Extract the (X, Y) coordinate from the center of the cell holding the provided text.  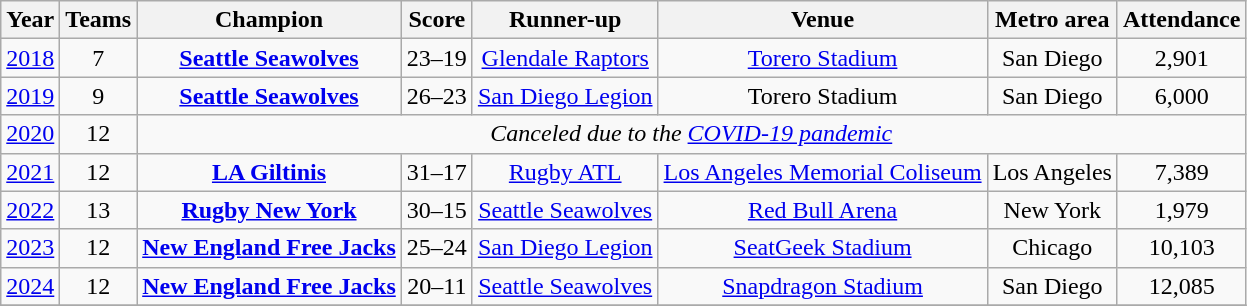
Los Angeles (1052, 172)
30–15 (436, 210)
Venue (822, 20)
Red Bull Arena (822, 210)
New York (1052, 210)
12,085 (1181, 286)
Teams (98, 20)
Attendance (1181, 20)
2020 (30, 134)
LA Giltinis (270, 172)
7,389 (1181, 172)
Canceled due to the COVID-19 pandemic (692, 134)
Rugby ATL (565, 172)
7 (98, 58)
2022 (30, 210)
Metro area (1052, 20)
Los Angeles Memorial Coliseum (822, 172)
1,979 (1181, 210)
20–11 (436, 286)
23–19 (436, 58)
9 (98, 96)
Champion (270, 20)
Runner-up (565, 20)
Glendale Raptors (565, 58)
6,000 (1181, 96)
Rugby New York (270, 210)
Chicago (1052, 248)
Year (30, 20)
Snapdragon Stadium (822, 286)
13 (98, 210)
SeatGeek Stadium (822, 248)
26–23 (436, 96)
25–24 (436, 248)
2018 (30, 58)
Score (436, 20)
2019 (30, 96)
2021 (30, 172)
2024 (30, 286)
31–17 (436, 172)
2,901 (1181, 58)
10,103 (1181, 248)
2023 (30, 248)
